Output the [X, Y] coordinate of the center of the cell containing the given text.  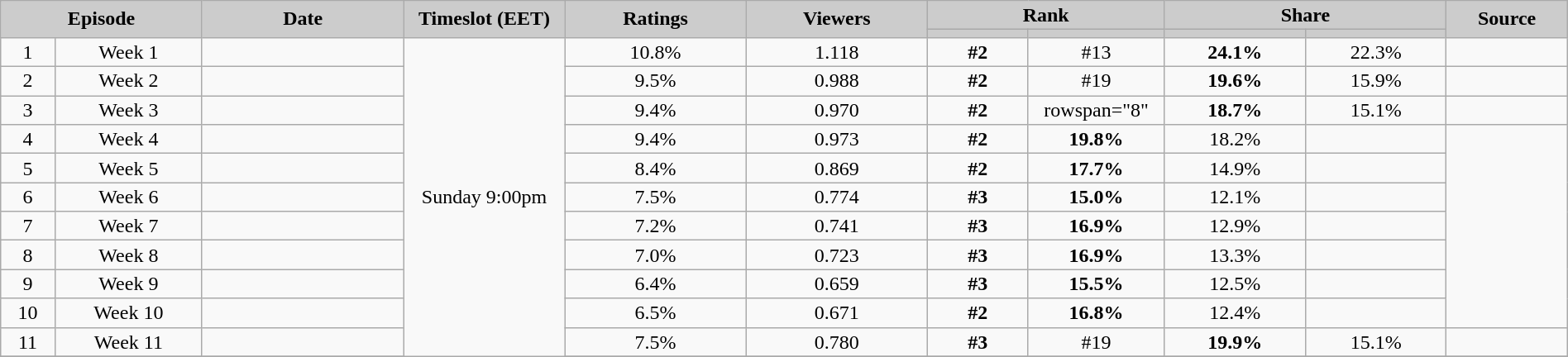
12.9% [1236, 226]
14.9% [1236, 169]
Week 7 [128, 226]
12.4% [1236, 312]
7.2% [655, 226]
7 [28, 226]
15.0% [1097, 197]
Sunday 9:00pm [485, 197]
0.988 [837, 81]
24.1% [1236, 51]
4 [28, 139]
0.780 [837, 342]
Week 2 [128, 81]
22.3% [1376, 51]
#13 [1097, 51]
0.741 [837, 226]
1 [28, 51]
Ratings [655, 20]
Week 10 [128, 312]
6 [28, 197]
Week 8 [128, 255]
15.9% [1376, 81]
10.8% [655, 51]
18.2% [1236, 139]
Rank [1045, 15]
Episode [102, 20]
Week 9 [128, 284]
15.5% [1097, 284]
Week 4 [128, 139]
12.1% [1236, 197]
5 [28, 169]
9 [28, 284]
0.869 [837, 169]
13.3% [1236, 255]
Week 1 [128, 51]
10 [28, 312]
0.970 [837, 111]
0.723 [837, 255]
17.7% [1097, 169]
8 [28, 255]
19.6% [1236, 81]
18.7% [1236, 111]
7.0% [655, 255]
16.8% [1097, 312]
Timeslot (EET) [485, 20]
Week 3 [128, 111]
Source [1507, 20]
6.4% [655, 284]
0.659 [837, 284]
Date [303, 20]
Week 5 [128, 169]
Viewers [837, 20]
3 [28, 111]
19.8% [1097, 139]
9.5% [655, 81]
1.118 [837, 51]
2 [28, 81]
Share [1305, 15]
Week 11 [128, 342]
0.774 [837, 197]
6.5% [655, 312]
11 [28, 342]
0.671 [837, 312]
19.9% [1236, 342]
Week 6 [128, 197]
rowspan="8" [1097, 111]
0.973 [837, 139]
12.5% [1236, 284]
8.4% [655, 169]
